Return the (x, y) coordinate for the center point of the cell that contains the specified text.  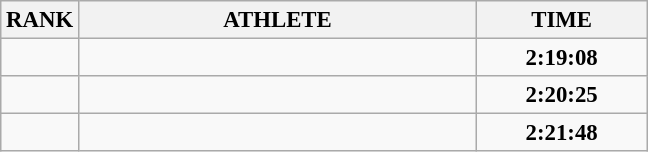
2:20:25 (562, 95)
RANK (40, 20)
TIME (562, 20)
ATHLETE (277, 20)
2:19:08 (562, 58)
2:21:48 (562, 133)
